Locate the cell with the specified text and output its [X, Y] center coordinate. 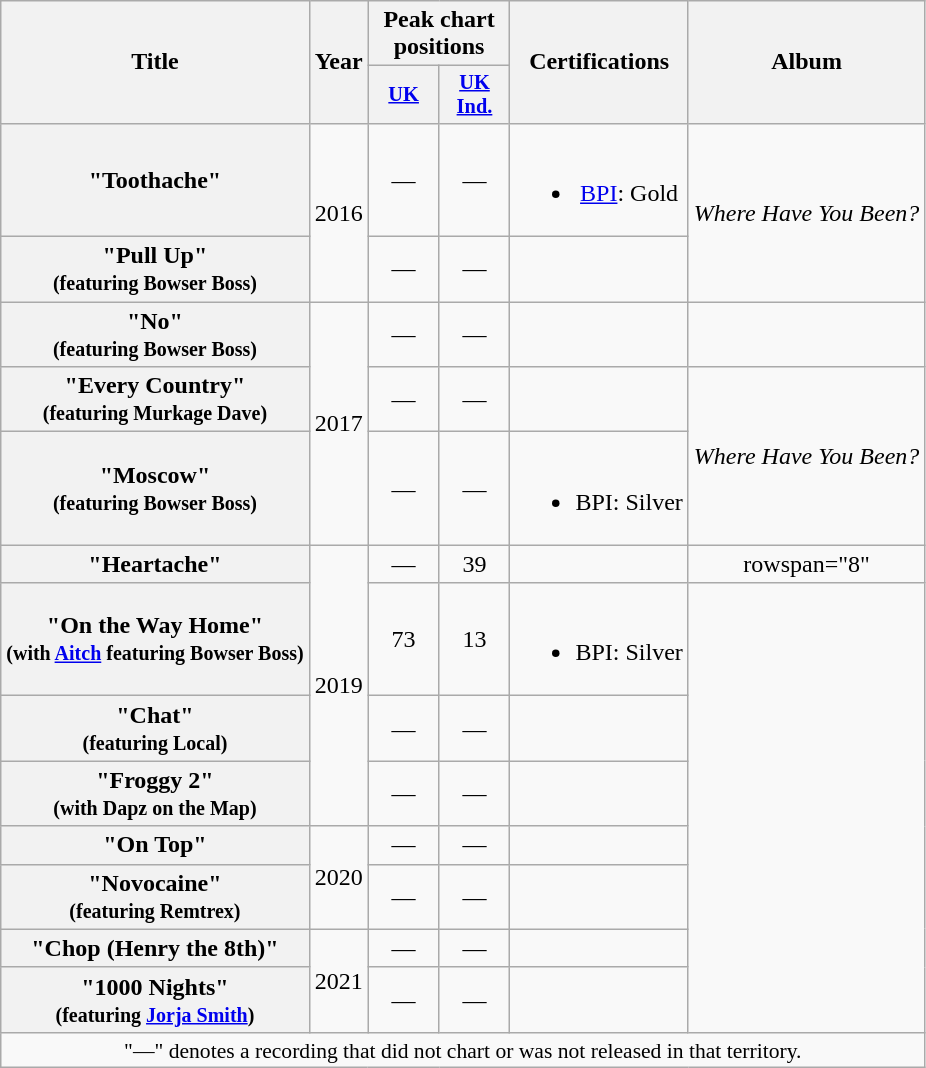
"Pull Up" (featuring Bowser Boss) [155, 270]
"On Top" [155, 845]
Year [338, 62]
2020 [338, 878]
BPI: Gold [599, 180]
"Chat" (featuring Local) [155, 728]
13 [474, 640]
"Moscow" (featuring Bowser Boss) [155, 488]
rowspan="8" [806, 564]
Title [155, 62]
"On the Way Home"(with Aitch featuring Bowser Boss) [155, 640]
Peak chart positions [439, 34]
2019 [338, 686]
39 [474, 564]
2021 [338, 980]
"Froggy 2" (with Dapz on the Map) [155, 794]
Certifications [599, 62]
UK [404, 95]
73 [404, 640]
"Heartache" [155, 564]
"—" denotes a recording that did not chart or was not released in that territory. [463, 1050]
"1000 Nights" (featuring Jorja Smith) [155, 1000]
"Chop (Henry the 8th)" [155, 948]
"No" (featuring Bowser Boss) [155, 334]
UKInd. [474, 95]
"Toothache" [155, 180]
"Every Country" (featuring Murkage Dave) [155, 400]
2017 [338, 424]
"Novocaine" (featuring Remtrex) [155, 896]
2016 [338, 212]
Album [806, 62]
